Capture the cell that displays the provided text and extract its (X, Y) central coordinate. 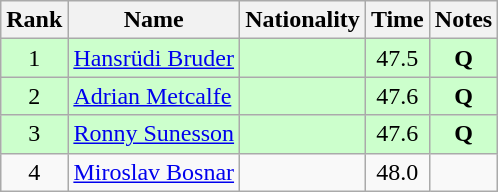
Time (397, 20)
1 (34, 58)
Nationality (303, 20)
Hansrüdi Bruder (154, 58)
Name (154, 20)
Ronny Sunesson (154, 134)
Notes (463, 20)
48.0 (397, 172)
47.5 (397, 58)
Rank (34, 20)
4 (34, 172)
3 (34, 134)
2 (34, 96)
Adrian Metcalfe (154, 96)
Miroslav Bosnar (154, 172)
